Return (x, y) of the center of cell containing provided text 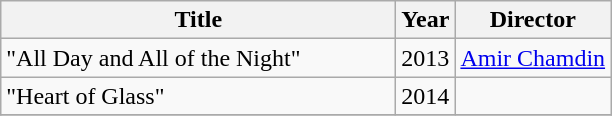
"All Day and All of the Night" (198, 58)
Director (533, 20)
"Heart of Glass" (198, 96)
2013 (426, 58)
Title (198, 20)
Amir Chamdin (533, 58)
2014 (426, 96)
Year (426, 20)
